Capture the cell that displays the provided text and extract its [X, Y] central coordinate. 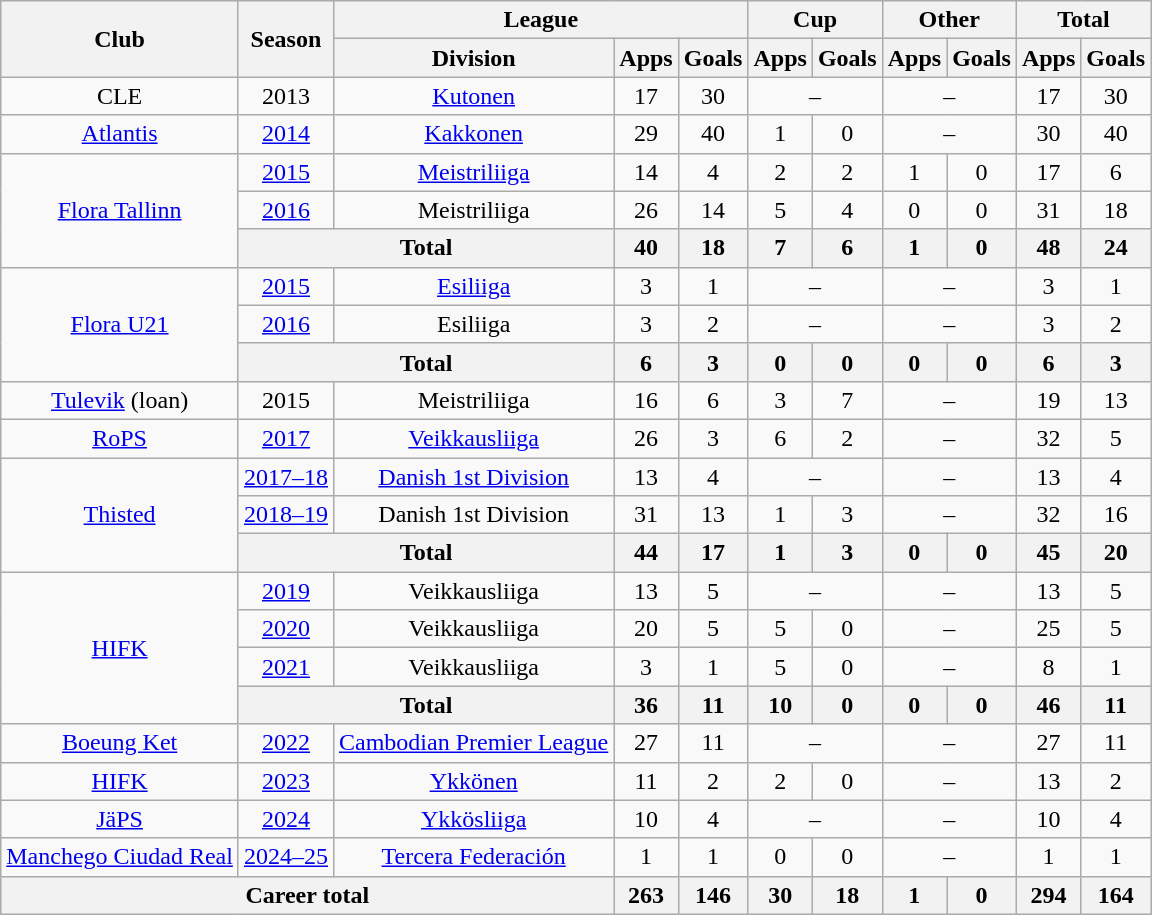
Club [120, 39]
164 [1116, 895]
CLE [120, 96]
2021 [286, 667]
146 [713, 895]
Ykkösliiga [473, 819]
Atlantis [120, 134]
25 [1048, 629]
Flora U21 [120, 324]
Cup [815, 20]
19 [1048, 400]
Division [473, 58]
2023 [286, 781]
Kakkonen [473, 134]
2017 [286, 438]
48 [1048, 248]
RoPS [120, 438]
44 [646, 553]
2024–25 [286, 857]
45 [1048, 553]
Tulevik (loan) [120, 400]
Manchego Ciudad Real [120, 857]
2020 [286, 629]
46 [1048, 705]
Ykkönen [473, 781]
2022 [286, 743]
2018–19 [286, 515]
24 [1116, 248]
2013 [286, 96]
2014 [286, 134]
294 [1048, 895]
Boeung Ket [120, 743]
Season [286, 39]
2019 [286, 591]
Tercera Federación [473, 857]
League [540, 20]
Flora Tallinn [120, 210]
36 [646, 705]
29 [646, 134]
Cambodian Premier League [473, 743]
8 [1048, 667]
Career total [308, 895]
Thisted [120, 515]
Other [949, 20]
2017–18 [286, 477]
JäPS [120, 819]
263 [646, 895]
2024 [286, 819]
Kutonen [473, 96]
